Provide the [x, y] coordinate of the cell's center where the given text is located.  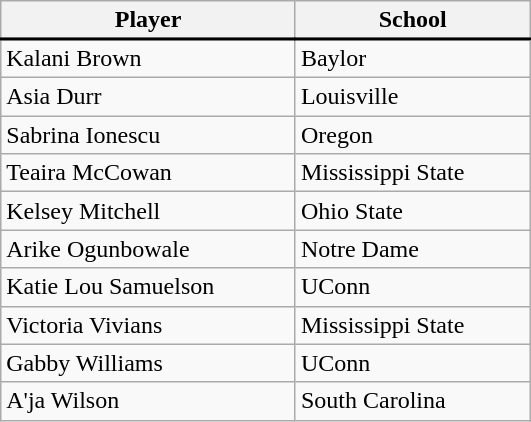
Notre Dame [412, 249]
Baylor [412, 58]
Katie Lou Samuelson [148, 287]
Louisville [412, 97]
Ohio State [412, 211]
A'ja Wilson [148, 401]
Teaira McCowan [148, 173]
Kelsey Mitchell [148, 211]
Oregon [412, 135]
School [412, 20]
Gabby Williams [148, 363]
Sabrina Ionescu [148, 135]
South Carolina [412, 401]
Victoria Vivians [148, 325]
Arike Ogunbowale [148, 249]
Asia Durr [148, 97]
Player [148, 20]
Kalani Brown [148, 58]
